Scan for the cell matching the given text and deliver its (x, y) coordinate at center. 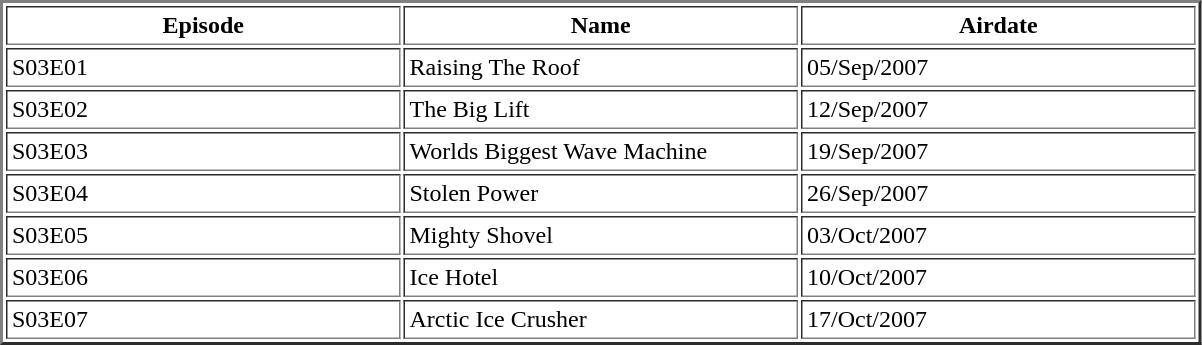
26/Sep/2007 (998, 194)
S03E04 (203, 194)
Raising The Roof (601, 68)
S03E06 (203, 278)
Arctic Ice Crusher (601, 320)
17/Oct/2007 (998, 320)
Mighty Shovel (601, 236)
Name (601, 26)
The Big Lift (601, 110)
10/Oct/2007 (998, 278)
S03E03 (203, 152)
Airdate (998, 26)
Worlds Biggest Wave Machine (601, 152)
Episode (203, 26)
S03E07 (203, 320)
Ice Hotel (601, 278)
Stolen Power (601, 194)
03/Oct/2007 (998, 236)
S03E05 (203, 236)
S03E01 (203, 68)
05/Sep/2007 (998, 68)
S03E02 (203, 110)
12/Sep/2007 (998, 110)
19/Sep/2007 (998, 152)
